Find where the given text appears and provide that cell's center as [X, Y] coordinate. 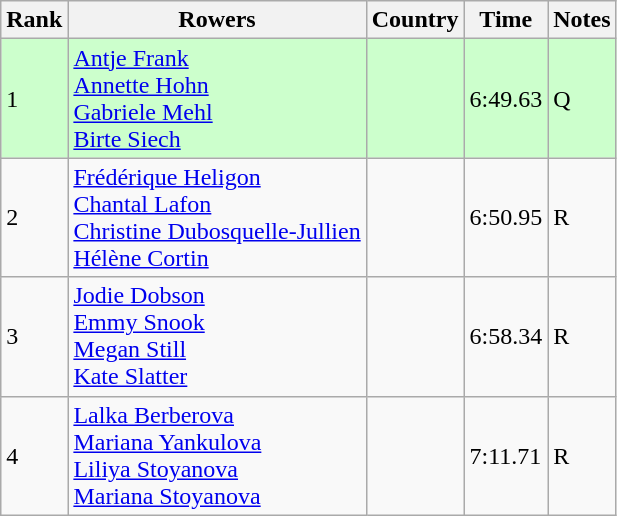
Rowers [217, 20]
Lalka Berberova Mariana Yankulova Liliya Stoyanova Mariana Stoyanova [217, 456]
4 [34, 456]
Time [506, 20]
Country [415, 20]
7:11.71 [506, 456]
Rank [34, 20]
6:50.95 [506, 218]
6:49.63 [506, 98]
Frédérique HeligonChantal LafonChristine Dubosquelle-JullienHélène Cortin [217, 218]
1 [34, 98]
Jodie DobsonEmmy SnookMegan StillKate Slatter [217, 336]
2 [34, 218]
Notes [582, 20]
3 [34, 336]
6:58.34 [506, 336]
Antje FrankAnnette HohnGabriele MehlBirte Siech [217, 98]
Q [582, 98]
